Locate the cell with the specified text and output its [X, Y] center coordinate. 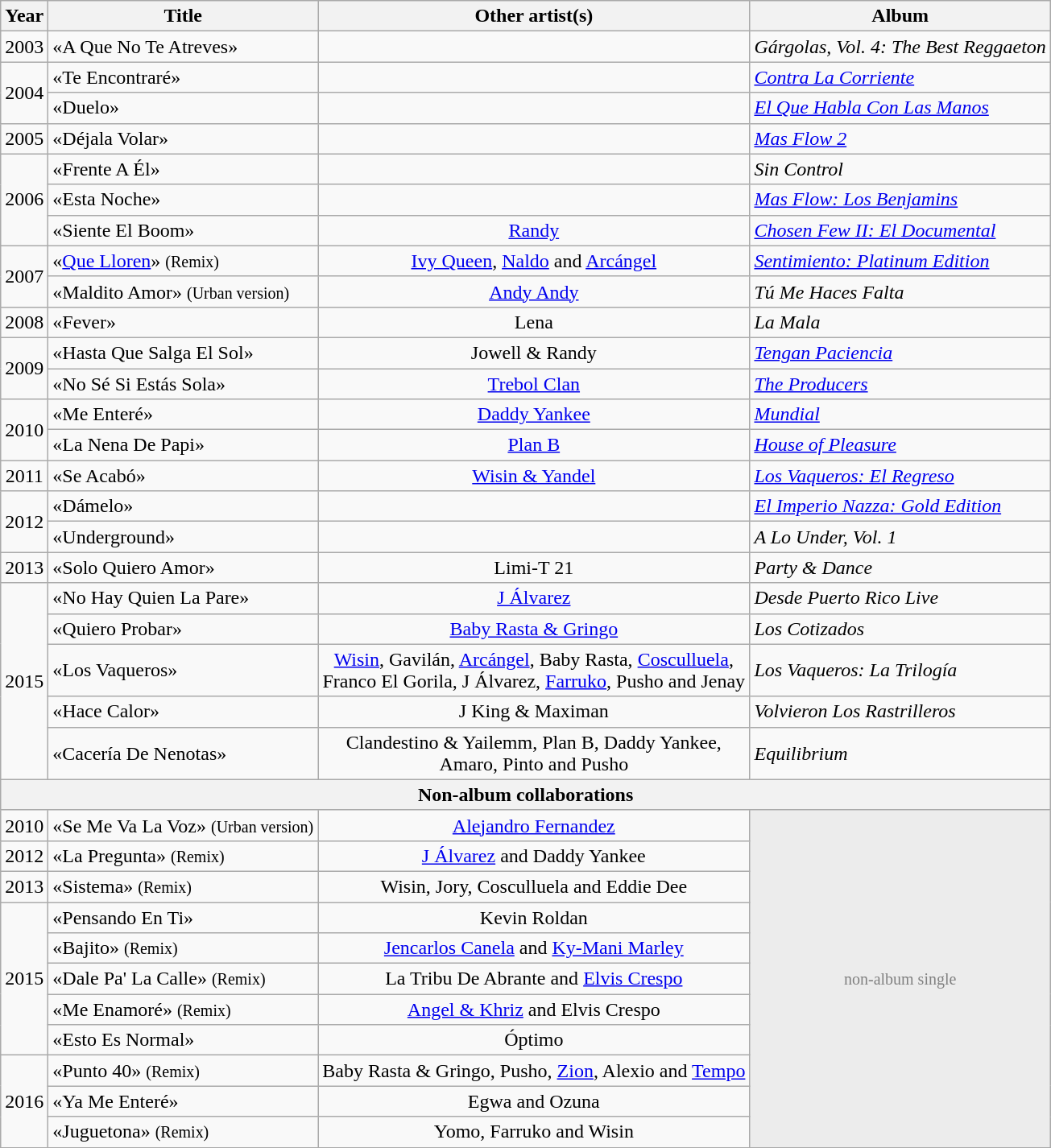
«Esto Es Normal» [184, 1040]
«Se Me Va La Voz» (Urban version) [184, 825]
«Esta Noche» [184, 200]
Mas Flow: Los Benjamins [900, 200]
Yomo, Farruko and Wisin [534, 1132]
Tengan Paciencia [900, 353]
«Te Encontraré» [184, 77]
J King & Maximan [534, 712]
Angel & Khriz and Elvis Crespo [534, 1010]
«Maldito Amor» (Urban version) [184, 291]
Sentimiento: Platinum Edition [900, 261]
«Underground» [184, 537]
Baby Rasta & Gringo [534, 629]
«Sistema» (Remix) [184, 886]
«No Sé Si Estás Sola» [184, 384]
Jencarlos Canela and Ky-Mani Marley [534, 948]
«Los Vaqueros» [184, 670]
2007 [24, 276]
Daddy Yankee [534, 415]
«La Pregunta» (Remix) [184, 856]
2005 [24, 138]
Sin Control [900, 169]
Ivy Queen, Naldo and Arcángel [534, 261]
Gárgolas, Vol. 4: The Best Reggaeton [900, 47]
«Quiero Probar» [184, 629]
Album [900, 16]
Los Vaqueros: El Regreso [900, 476]
non-album single [900, 979]
2009 [24, 368]
Tú Me Haces Falta [900, 291]
«Se Acabó» [184, 476]
Party & Dance [900, 568]
Randy [534, 230]
Óptimo [534, 1040]
Volvieron Los Rastrilleros [900, 712]
Andy Andy [534, 291]
«No Hay Quien La Pare» [184, 598]
J Álvarez [534, 598]
Egwa and Ozuna [534, 1101]
Los Cotizados [900, 629]
«Bajito» (Remix) [184, 948]
Wisin, Gavilán, Arcángel, Baby Rasta, Cosculluela,Franco El Gorila, J Álvarez, Farruko, Pusho and Jenay [534, 670]
A Lo Under, Vol. 1 [900, 537]
2003 [24, 47]
Year [24, 16]
«A Que No Te Atreves» [184, 47]
«Me Enamoré» (Remix) [184, 1010]
J Álvarez and Daddy Yankee [534, 856]
Wisin, Jory, Cosculluela and Eddie Dee [534, 886]
The Producers [900, 384]
«Me Enteré» [184, 415]
Equilibrium [900, 754]
Alejandro Fernandez [534, 825]
Mas Flow 2 [900, 138]
Los Vaqueros: La Trilogía [900, 670]
2004 [24, 93]
«Que Lloren» (Remix) [184, 261]
Contra La Corriente [900, 77]
«Dale Pa' La Calle» (Remix) [184, 979]
Other artist(s) [534, 16]
«Solo Quiero Amor» [184, 568]
Kevin Roldan [534, 917]
2006 [24, 200]
«Frente A Él» [184, 169]
House of Pleasure [900, 445]
Limi-T 21 [534, 568]
«Cacería De Nenotas» [184, 754]
«Punto 40» (Remix) [184, 1071]
«Siente El Boom» [184, 230]
La Tribu De Abrante and Elvis Crespo [534, 979]
Mundial [900, 415]
Lena [534, 322]
Non-album collaborations [526, 795]
El Que Habla Con Las Manos [900, 108]
«Déjala Volar» [184, 138]
Title [184, 16]
2011 [24, 476]
«La Nena De Papi» [184, 445]
«Duelo» [184, 108]
«Juguetona» (Remix) [184, 1132]
«Fever» [184, 322]
Trebol Clan [534, 384]
Jowell & Randy [534, 353]
Desde Puerto Rico Live [900, 598]
Baby Rasta & Gringo, Pusho, Zion, Alexio and Tempo [534, 1071]
«Hasta Que Salga El Sol» [184, 353]
«Hace Calor» [184, 712]
«Ya Me Enteré» [184, 1101]
Wisin & Yandel [534, 476]
2008 [24, 322]
La Mala [900, 322]
«Dámelo» [184, 506]
Clandestino & Yailemm, Plan B, Daddy Yankee,Amaro, Pinto and Pusho [534, 754]
Plan B [534, 445]
El Imperio Nazza: Gold Edition [900, 506]
Chosen Few II: El Documental [900, 230]
2016 [24, 1101]
«Pensando En Ti» [184, 917]
